Find where the given text appears and provide that cell's center as (X, Y) coordinate. 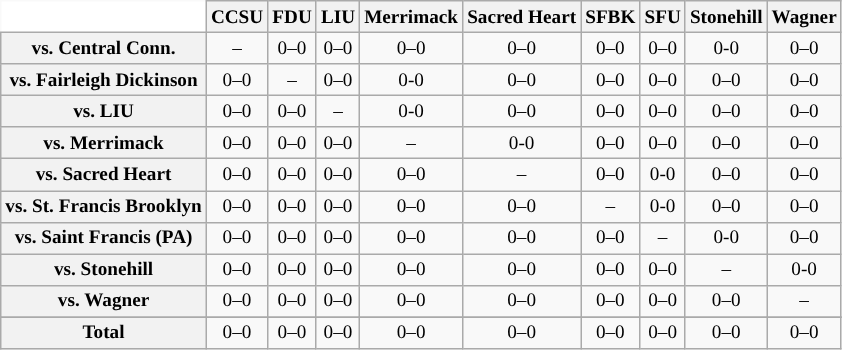
FDU (292, 17)
vs. Sacred Heart (104, 175)
vs. Merrimack (104, 143)
vs. Wagner (104, 301)
Total (104, 333)
LIU (338, 17)
vs. Stonehill (104, 270)
vs. Fairleigh Dickinson (104, 80)
vs. St. Francis Brooklyn (104, 206)
Merrimack (412, 17)
Sacred Heart (522, 17)
vs. Central Conn. (104, 48)
Stonehill (726, 17)
Wagner (804, 17)
SFU (662, 17)
SFBK (610, 17)
CCSU (236, 17)
vs. Saint Francis (PA) (104, 238)
vs. LIU (104, 111)
